Return the (X, Y) coordinate for the center point of the cell that contains the specified text.  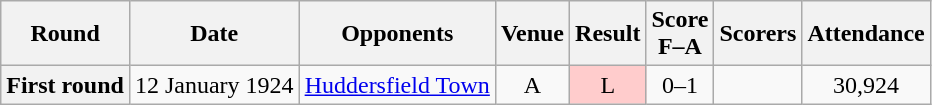
Scorers (758, 34)
Opponents (397, 34)
Huddersfield Town (397, 85)
First round (66, 85)
Date (214, 34)
Venue (532, 34)
Attendance (866, 34)
A (532, 85)
Result (608, 34)
30,924 (866, 85)
ScoreF–A (680, 34)
Round (66, 34)
L (608, 85)
12 January 1924 (214, 85)
0–1 (680, 85)
